Pinpoint the cell where the given text exists, returning its (X, Y) midpoint coordinate. 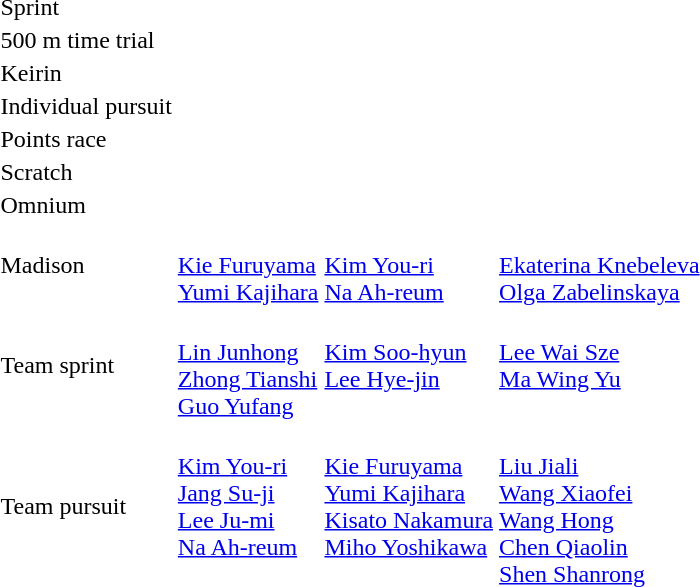
Lin JunhongZhong TianshiGuo Yufang (248, 366)
Kim Soo-hyunLee Hye-jin (409, 366)
Kim You-riNa Ah-reum (409, 265)
Kie FuruyamaYumi Kajihara (248, 265)
